For the text-containing cell, return its midpoint in [X, Y] coordinate format. 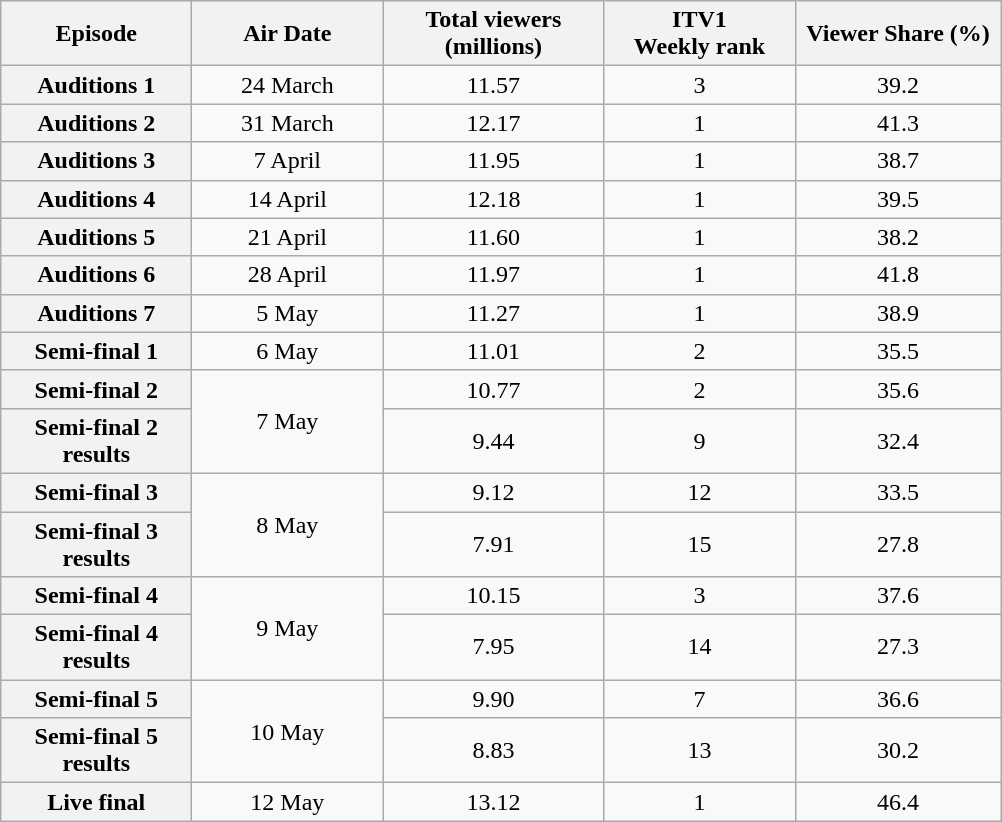
11.57 [494, 85]
27.3 [898, 648]
21 April [288, 237]
Episode [96, 34]
ITV1Weekly rank [700, 34]
Semi-final 5 [96, 699]
8.83 [494, 750]
12.17 [494, 123]
10.77 [494, 389]
Total viewers (millions) [494, 34]
Auditions 7 [96, 313]
39.2 [898, 85]
27.8 [898, 544]
38.7 [898, 161]
14 April [288, 199]
Auditions 6 [96, 275]
Auditions 3 [96, 161]
Semi-final 2 [96, 389]
11.01 [494, 351]
11.97 [494, 275]
30.2 [898, 750]
15 [700, 544]
6 May [288, 351]
38.2 [898, 237]
11.27 [494, 313]
36.6 [898, 699]
Semi-final 4 results [96, 648]
35.5 [898, 351]
9.90 [494, 699]
12 May [288, 802]
7 [700, 699]
24 March [288, 85]
13 [700, 750]
12 [700, 492]
10.15 [494, 596]
11.95 [494, 161]
12.18 [494, 199]
9 [700, 440]
Semi-final 4 [96, 596]
Auditions 5 [96, 237]
5 May [288, 313]
31 March [288, 123]
7 April [288, 161]
8 May [288, 524]
41.8 [898, 275]
Semi-final 3 results [96, 544]
Live final [96, 802]
10 May [288, 732]
9.12 [494, 492]
Auditions 2 [96, 123]
Auditions 1 [96, 85]
33.5 [898, 492]
38.9 [898, 313]
Semi-final 1 [96, 351]
37.6 [898, 596]
9.44 [494, 440]
41.3 [898, 123]
Semi-final 3 [96, 492]
11.60 [494, 237]
14 [700, 648]
Semi-final 2 results [96, 440]
9 May [288, 628]
46.4 [898, 802]
32.4 [898, 440]
Air Date [288, 34]
Auditions 4 [96, 199]
7.91 [494, 544]
7 May [288, 422]
Semi-final 5 results [96, 750]
13.12 [494, 802]
Viewer Share (%) [898, 34]
39.5 [898, 199]
35.6 [898, 389]
7.95 [494, 648]
28 April [288, 275]
